Scan for the cell matching the given text and deliver its [X, Y] coordinate at center. 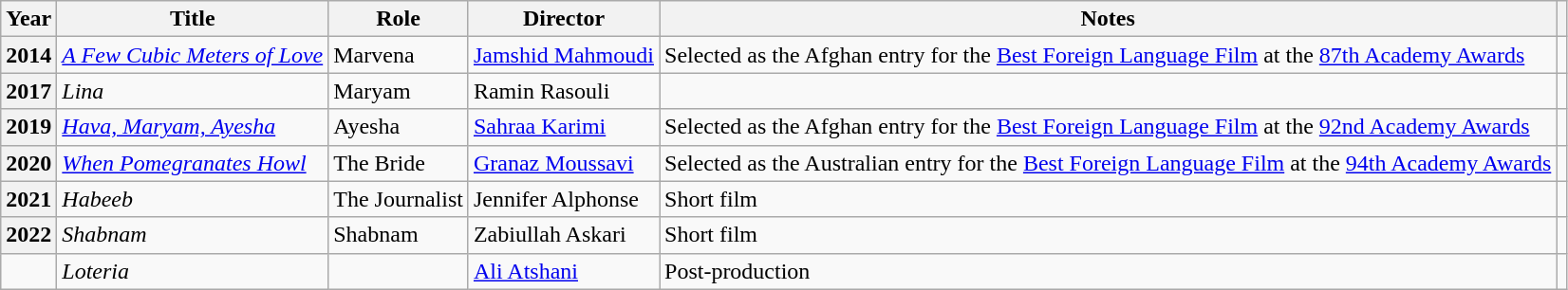
Hava, Maryam, Ayesha [193, 127]
Granaz Moussavi [564, 163]
Ayesha [399, 127]
Jennifer Alphonse [564, 199]
Title [193, 19]
Role [399, 19]
Ali Atshani [564, 271]
2021 [28, 199]
Ramin Rasouli [564, 91]
Director [564, 19]
2020 [28, 163]
Post-production [1107, 271]
A Few Cubic Meters of Love [193, 55]
Notes [1107, 19]
2022 [28, 235]
2014 [28, 55]
The Bride [399, 163]
Selected as the Afghan entry for the Best Foreign Language Film at the 92nd Academy Awards [1107, 127]
Lina [193, 91]
Habeeb [193, 199]
Jamshid Mahmoudi [564, 55]
Marvena [399, 55]
The Journalist [399, 199]
2019 [28, 127]
Selected as the Australian entry for the Best Foreign Language Film at the 94th Academy Awards [1107, 163]
When Pomegranates Howl [193, 163]
Maryam [399, 91]
2017 [28, 91]
Year [28, 19]
Selected as the Afghan entry for the Best Foreign Language Film at the 87th Academy Awards [1107, 55]
Loteria [193, 271]
Sahraa Karimi [564, 127]
Zabiullah Askari [564, 235]
